Return (X, Y) of the center of cell containing provided text 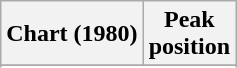
Chart (1980) (72, 34)
Peakposition (189, 34)
